For the text-containing cell, return its midpoint in (x, y) coordinate format. 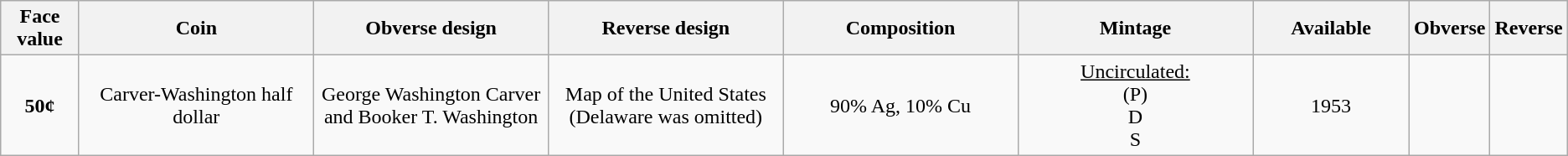
Reverse design (666, 29)
Map of the United States (Delaware was omitted) (666, 106)
90% Ag, 10% Cu (900, 106)
Composition (900, 29)
Coin (196, 29)
George Washington Carver and Booker T. Washington (431, 106)
Mintage (1135, 29)
Uncirculated: (P) D S (1135, 106)
Face value (40, 29)
Obverse (1450, 29)
Carver-Washington half dollar (196, 106)
50¢ (40, 106)
Available (1332, 29)
1953 (1332, 106)
Reverse (1529, 29)
Obverse design (431, 29)
